Provide the [x, y] coordinate of the cell's center where the given text is located.  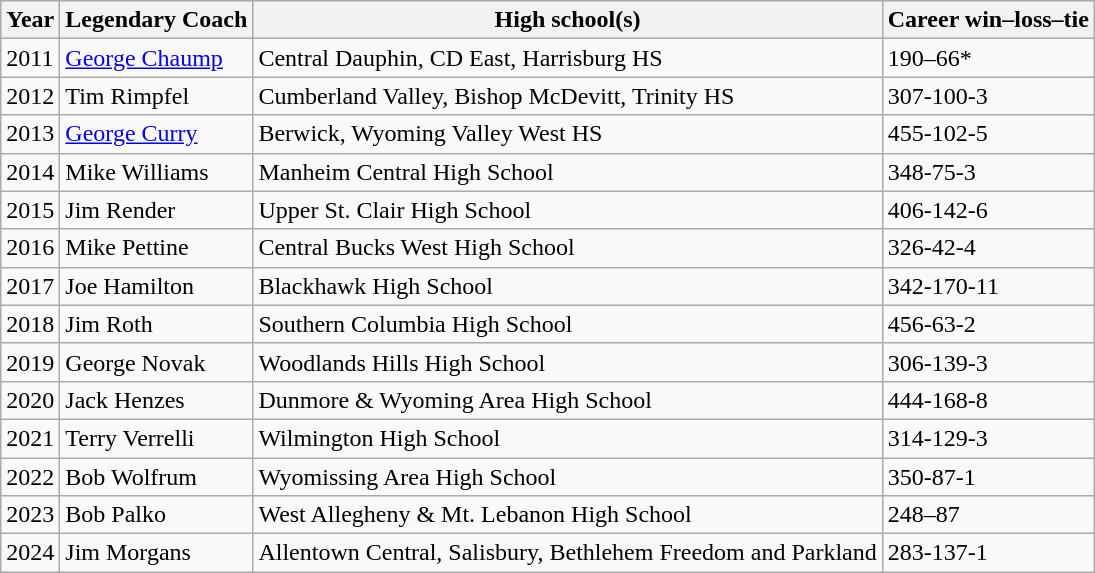
George Chaump [156, 58]
Wyomissing Area High School [568, 477]
Jim Roth [156, 324]
Central Dauphin, CD East, Harrisburg HS [568, 58]
Upper St. Clair High School [568, 210]
444-168-8 [988, 400]
307-100-3 [988, 96]
Central Bucks West High School [568, 248]
2022 [30, 477]
2018 [30, 324]
Legendary Coach [156, 20]
Mike Williams [156, 172]
455-102-5 [988, 134]
342-170-11 [988, 286]
2012 [30, 96]
High school(s) [568, 20]
Year [30, 20]
Southern Columbia High School [568, 324]
Cumberland Valley, Bishop McDevitt, Trinity HS [568, 96]
Jim Morgans [156, 553]
2019 [30, 362]
West Allegheny & Mt. Lebanon High School [568, 515]
Mike Pettine [156, 248]
Terry Verrelli [156, 438]
Dunmore & Wyoming Area High School [568, 400]
Berwick, Wyoming Valley West HS [568, 134]
2017 [30, 286]
406-142-6 [988, 210]
283-137-1 [988, 553]
2024 [30, 553]
Jack Henzes [156, 400]
350-87-1 [988, 477]
456-63-2 [988, 324]
2015 [30, 210]
2021 [30, 438]
314-129-3 [988, 438]
George Novak [156, 362]
348-75-3 [988, 172]
2013 [30, 134]
Manheim Central High School [568, 172]
Bob Wolfrum [156, 477]
Career win–loss–tie [988, 20]
Tim Rimpfel [156, 96]
326-42-4 [988, 248]
2011 [30, 58]
Wilmington High School [568, 438]
Blackhawk High School [568, 286]
2020 [30, 400]
Bob Palko [156, 515]
2016 [30, 248]
248–87 [988, 515]
Allentown Central, Salisbury, Bethlehem Freedom and Parkland [568, 553]
2014 [30, 172]
190–66* [988, 58]
George Curry [156, 134]
306-139-3 [988, 362]
2023 [30, 515]
Jim Render [156, 210]
Joe Hamilton [156, 286]
Woodlands Hills High School [568, 362]
